For the text-containing cell, return its midpoint in [x, y] coordinate format. 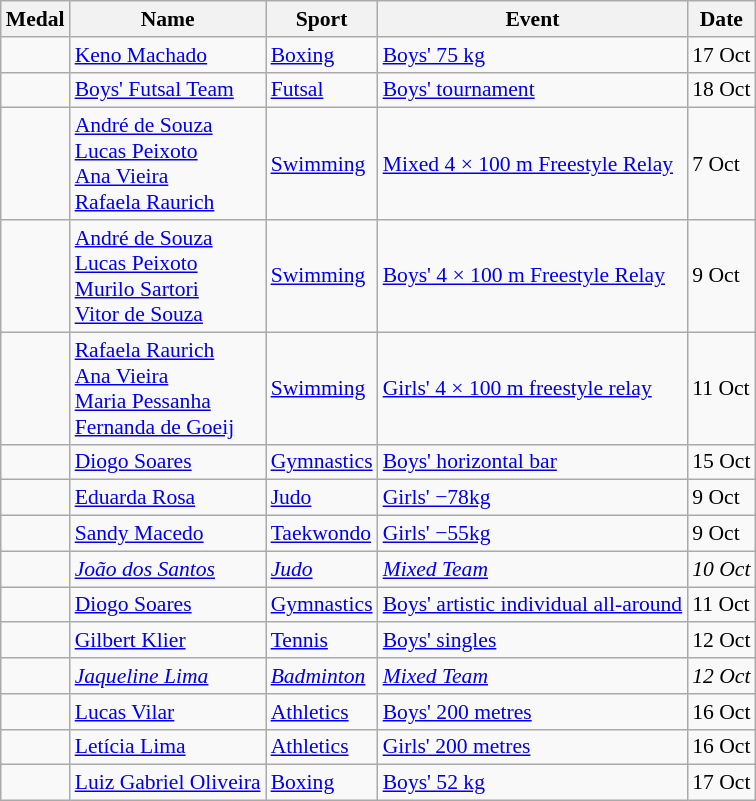
Badminton [322, 676]
Lucas Vilar [168, 712]
Boys' 200 metres [533, 712]
Girls' 4 × 100 m freestyle relay [533, 388]
Event [533, 19]
Luiz Gabriel Oliveira [168, 783]
10 Oct [721, 569]
Rafaela RaurichAna VieiraMaria PessanhaFernanda de Goeij [168, 388]
Boys' 75 kg [533, 55]
João dos Santos [168, 569]
Medal [36, 19]
Boys' 52 kg [533, 783]
Eduarda Rosa [168, 498]
André de SouzaLucas PeixotoAna VieiraRafaela Raurich [168, 164]
15 Oct [721, 462]
Boys' tournament [533, 90]
Girls' −55kg [533, 534]
Name [168, 19]
7 Oct [721, 164]
Letícia Lima [168, 747]
Tennis [322, 641]
Girls' 200 metres [533, 747]
André de SouzaLucas PeixotoMurilo SartoriVitor de Souza [168, 276]
Jaqueline Lima [168, 676]
Gilbert Klier [168, 641]
Sport [322, 19]
Boys' singles [533, 641]
18 Oct [721, 90]
Date [721, 19]
Keno Machado [168, 55]
Mixed 4 × 100 m Freestyle Relay [533, 164]
Futsal [322, 90]
Boys' Futsal Team [168, 90]
Boys' artistic individual all-around [533, 605]
Girls' −78kg [533, 498]
Taekwondo [322, 534]
Boys' horizontal bar [533, 462]
Sandy Macedo [168, 534]
Boys' 4 × 100 m Freestyle Relay [533, 276]
